Locate the cell with the specified text and output its (X, Y) center coordinate. 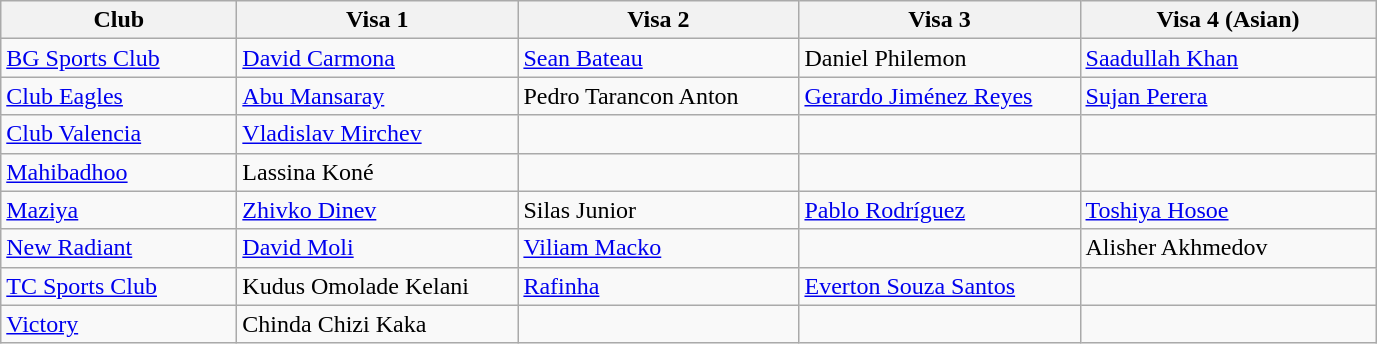
Daniel Philemon (940, 58)
Silas Junior (658, 210)
New Radiant (119, 248)
Abu Mansaray (378, 96)
Toshiya Hosoe (1228, 210)
Rafinha (658, 286)
Sean Bateau (658, 58)
Vladislav Mirchev (378, 134)
Chinda Chizi Kaka (378, 324)
Saadullah Khan (1228, 58)
Club Eagles (119, 96)
Visa 4 (Asian) (1228, 20)
Everton Souza Santos (940, 286)
Mahibadhoo (119, 172)
Kudus Omolade Kelani (378, 286)
Sujan Perera (1228, 96)
Pablo Rodríguez (940, 210)
BG Sports Club (119, 58)
David Moli (378, 248)
TC Sports Club (119, 286)
David Carmona (378, 58)
Visa 3 (940, 20)
Club Valencia (119, 134)
Lassina Koné (378, 172)
Viliam Macko (658, 248)
Visa 1 (378, 20)
Zhivko Dinev (378, 210)
Maziya (119, 210)
Pedro Tarancon Anton (658, 96)
Gerardo Jiménez Reyes (940, 96)
Visa 2 (658, 20)
Club (119, 20)
Victory (119, 324)
Alisher Akhmedov (1228, 248)
